Output the [x, y] coordinate of the center of the cell containing the given text.  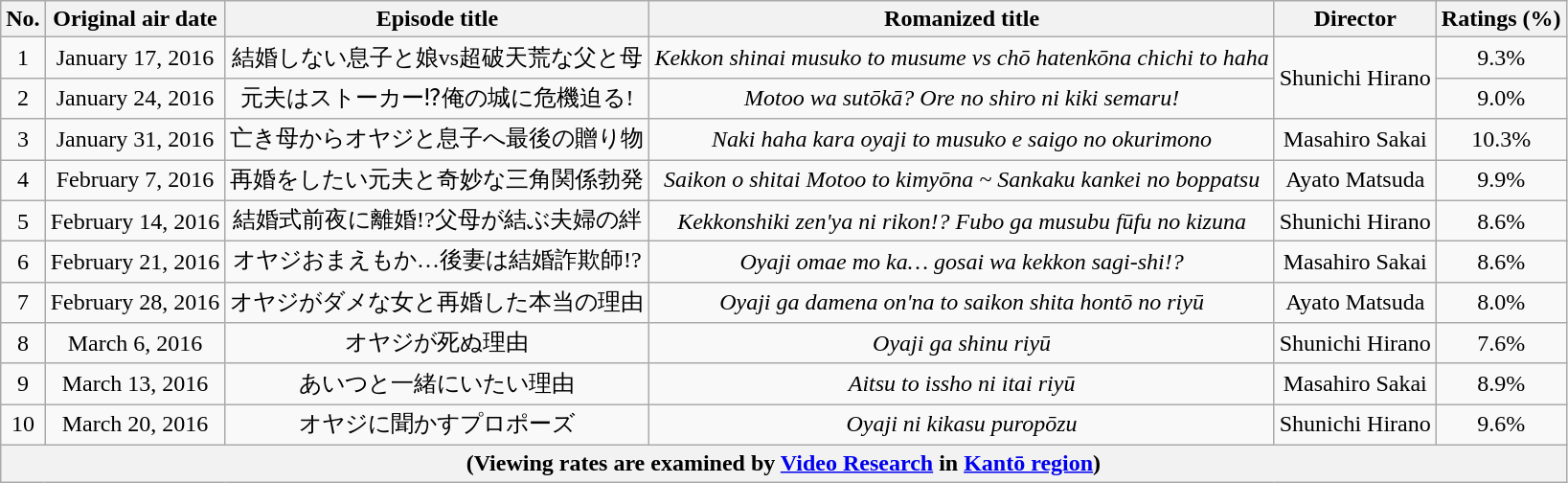
再婚をしたい元夫と奇妙な三角関係勃発 [437, 180]
7 [23, 303]
Oyaji ga damena on'na to saikon shita hontō no riyū [962, 303]
March 6, 2016 [135, 343]
4 [23, 180]
Director [1354, 19]
オヤジが死ぬ理由 [437, 343]
6 [23, 263]
January 31, 2016 [135, 140]
オヤジに聞かすプロポーズ [437, 425]
あいつと一緒にいたい理由 [437, 383]
February 28, 2016 [135, 303]
March 20, 2016 [135, 425]
8.0% [1501, 303]
1 [23, 57]
2 [23, 98]
(Viewing rates are examined by Video Research in Kantō region) [784, 463]
9.0% [1501, 98]
Motoo wa sutōkā? ︎Ore no shiro ni kiki semaru! [962, 98]
9.6% [1501, 425]
Kekkon shinai musuko to musume vs chō hatenkōna chichi to haha [962, 57]
元夫はストーカー⁉︎俺の城に危機迫る! [437, 98]
7.6% [1501, 343]
亡き母からオヤジと息子へ最後の贈り物 [437, 140]
Romanized title [962, 19]
Episode title [437, 19]
10 [23, 425]
Oyaji ni kikasu puropōzu [962, 425]
10.3% [1501, 140]
February 7, 2016 [135, 180]
結婚式前夜に離婚!?父母が結ぶ夫婦の絆 [437, 220]
3 [23, 140]
結婚しない息子と娘vs超破天荒な父と母 [437, 57]
8.9% [1501, 383]
February 21, 2016 [135, 263]
Kekkonshiki zen'ya ni rikon!? Fubo ga musubu fūfu no kizuna [962, 220]
9.3% [1501, 57]
January 24, 2016 [135, 98]
Oyaji ga shinu riyū [962, 343]
オヤジおまえもか…後妻は結婚詐欺師!? [437, 263]
Naki haha kara oyaji to musuko e saigo no okurimono [962, 140]
9.9% [1501, 180]
January 17, 2016 [135, 57]
5 [23, 220]
Ratings (%) [1501, 19]
Oyaji omae mo ka… gosai wa kekkon sagi-shi!? [962, 263]
March 13, 2016 [135, 383]
No. [23, 19]
February 14, 2016 [135, 220]
Saikon o shitai Motoo to kimyōna ~ Sankaku kankei no boppatsu [962, 180]
9 [23, 383]
8 [23, 343]
Original air date [135, 19]
オヤジがダメな女と再婚した本当の理由 [437, 303]
Aitsu to issho ni itai riyū [962, 383]
